Output the [x, y] coordinate of the center of the cell containing the given text.  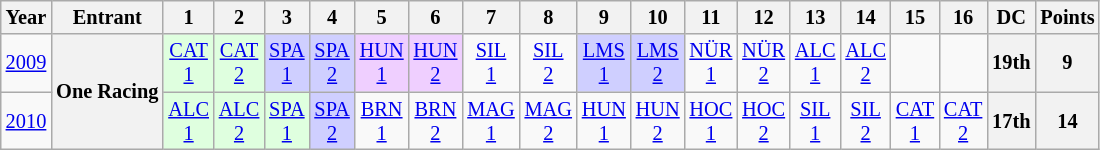
2 [239, 17]
NÜR2 [764, 63]
One Racing [107, 92]
DC [1011, 17]
MAG1 [490, 121]
Points [1067, 17]
HOC1 [712, 121]
4 [332, 17]
LMS1 [604, 63]
1 [188, 17]
15 [915, 17]
NÜR1 [712, 63]
LMS2 [658, 63]
2010 [26, 121]
MAG2 [548, 121]
16 [963, 17]
2009 [26, 63]
3 [286, 17]
HOC2 [764, 121]
7 [490, 17]
12 [764, 17]
5 [382, 17]
10 [658, 17]
Year [26, 17]
Entrant [107, 17]
BRN2 [436, 121]
11 [712, 17]
19th [1011, 63]
13 [815, 17]
6 [436, 17]
17th [1011, 121]
BRN1 [382, 121]
8 [548, 17]
